Capture the cell that displays the provided text and extract its (x, y) central coordinate. 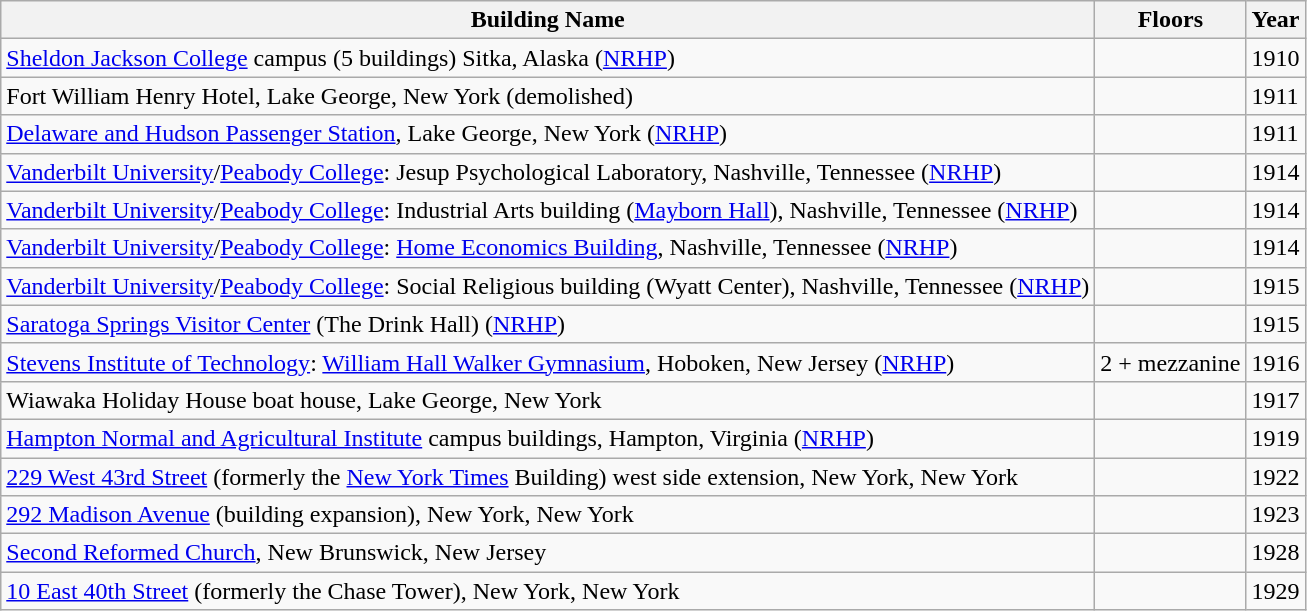
1910 (1276, 58)
1923 (1276, 515)
Vanderbilt University/Peabody College: Social Religious building (Wyatt Center), Nashville, Tennessee (NRHP) (548, 286)
Vanderbilt University/Peabody College: Home Economics Building, Nashville, Tennessee (NRHP) (548, 248)
1922 (1276, 477)
1916 (1276, 362)
Delaware and Hudson Passenger Station, Lake George, New York (NRHP) (548, 134)
Year (1276, 20)
Saratoga Springs Visitor Center (The Drink Hall) (NRHP) (548, 324)
10 East 40th Street (formerly the Chase Tower), New York, New York (548, 591)
1929 (1276, 591)
Sheldon Jackson College campus (5 buildings) Sitka, Alaska (NRHP) (548, 58)
1919 (1276, 438)
Building Name (548, 20)
1928 (1276, 553)
Floors (1170, 20)
Wiawaka Holiday House boat house, Lake George, New York (548, 400)
Second Reformed Church, New Brunswick, New Jersey (548, 553)
2 + mezzanine (1170, 362)
292 Madison Avenue (building expansion), New York, New York (548, 515)
Fort William Henry Hotel, Lake George, New York (demolished) (548, 96)
Vanderbilt University/Peabody College: Jesup Psychological Laboratory, Nashville, Tennessee (NRHP) (548, 172)
229 West 43rd Street (formerly the New York Times Building) west side extension, New York, New York (548, 477)
Stevens Institute of Technology: William Hall Walker Gymnasium, Hoboken, New Jersey (NRHP) (548, 362)
1917 (1276, 400)
Vanderbilt University/Peabody College: Industrial Arts building (Mayborn Hall), Nashville, Tennessee (NRHP) (548, 210)
Hampton Normal and Agricultural Institute campus buildings, Hampton, Virginia (NRHP) (548, 438)
